Pinpoint the cell where the given text exists, returning its [x, y] midpoint coordinate. 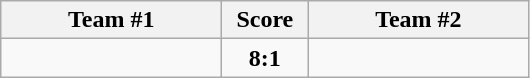
Team #1 [112, 20]
8:1 [265, 58]
Team #2 [418, 20]
Score [265, 20]
